Determine the (x, y) coordinate at the center of the cell enclosing the given text.  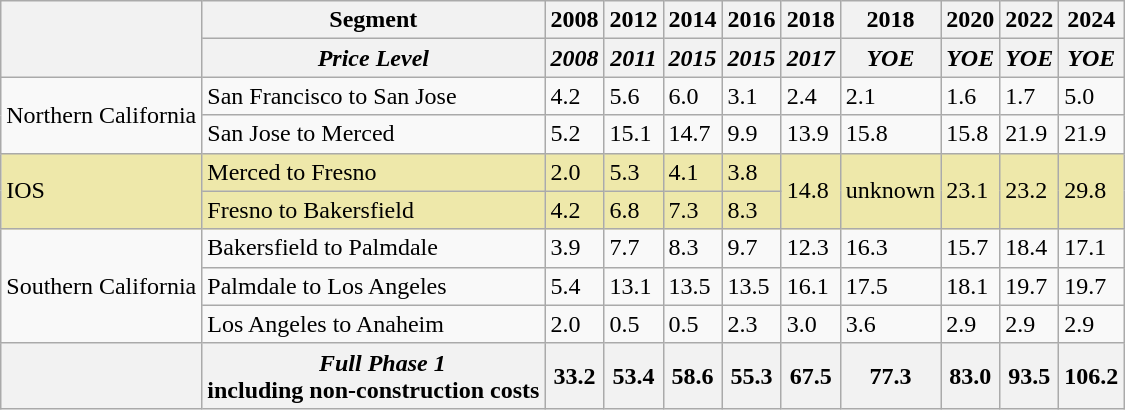
106.2 (1092, 376)
2.4 (810, 96)
67.5 (810, 376)
5.0 (1092, 96)
33.2 (574, 376)
IOS (102, 191)
17.5 (890, 286)
13.9 (810, 134)
15.7 (970, 248)
14.7 (692, 134)
Merced to Fresno (374, 172)
6.8 (634, 210)
Segment (374, 20)
12.3 (810, 248)
4.1 (692, 172)
29.8 (1092, 191)
5.3 (634, 172)
23.2 (1030, 191)
Palmdale to Los Angeles (374, 286)
14.8 (810, 191)
3.1 (752, 96)
San Jose to Merced (374, 134)
2017 (810, 58)
2016 (752, 20)
9.9 (752, 134)
3.9 (574, 248)
Los Angeles to Anaheim (374, 324)
93.5 (1030, 376)
16.3 (890, 248)
1.6 (970, 96)
Bakersfield to Palmdale (374, 248)
17.1 (1092, 248)
3.0 (810, 324)
16.1 (810, 286)
5.6 (634, 96)
18.1 (970, 286)
San Francisco to San Jose (374, 96)
55.3 (752, 376)
15.1 (634, 134)
2012 (634, 20)
3.8 (752, 172)
1.7 (1030, 96)
2.1 (890, 96)
18.4 (1030, 248)
2.3 (752, 324)
23.1 (970, 191)
77.3 (890, 376)
7.3 (692, 210)
83.0 (970, 376)
5.2 (574, 134)
3.6 (890, 324)
unknown (890, 191)
5.4 (574, 286)
2011 (634, 58)
Full Phase 1 including non-construction costs (374, 376)
2020 (970, 20)
Price Level (374, 58)
2022 (1030, 20)
2024 (1092, 20)
58.6 (692, 376)
9.7 (752, 248)
Fresno to Bakersfield (374, 210)
13.1 (634, 286)
Northern California (102, 115)
53.4 (634, 376)
7.7 (634, 248)
6.0 (692, 96)
Southern California (102, 286)
2014 (692, 20)
